Output the (x, y) coordinate of the center of the cell containing the given text.  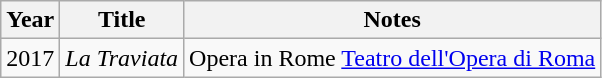
La Traviata (122, 58)
Year (30, 20)
Notes (392, 20)
Opera in Rome Teatro dell'Opera di Roma (392, 58)
2017 (30, 58)
Title (122, 20)
